Detect which cell encompasses the target text, then output its (x, y) center coordinate. 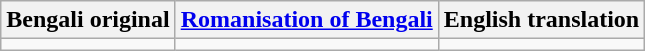
English translation (541, 20)
Bengali original (88, 20)
Romanisation of Bengali (306, 20)
